Determine the [x, y] coordinate at the center of the cell enclosing the given text.  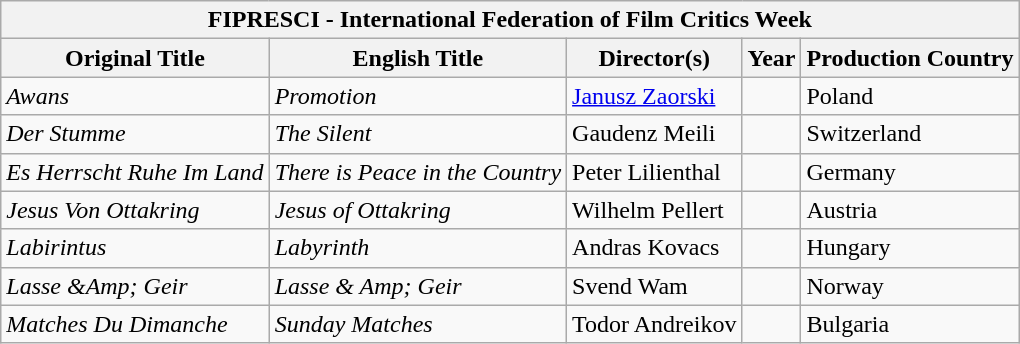
Original Title [135, 58]
Es Herrscht Ruhe Im Land [135, 172]
Switzerland [910, 134]
Jesus of Ottakring [418, 210]
Norway [910, 286]
Hungary [910, 248]
Director(s) [654, 58]
The Silent [418, 134]
FIPRESCI - International Federation of Film Critics Week [510, 20]
Peter Lilienthal [654, 172]
Gaudenz Meili [654, 134]
Matches Du Dimanche [135, 324]
There is Peace in the Country [418, 172]
Todor Andreikov [654, 324]
Labyrinth [418, 248]
Wilhelm Pellert [654, 210]
Lasse &Amp; Geir [135, 286]
Labirintus [135, 248]
Bulgaria [910, 324]
Janusz Zaorski [654, 96]
English Title [418, 58]
Sunday Matches [418, 324]
Poland [910, 96]
Lasse & Amp; Geir [418, 286]
Austria [910, 210]
Germany [910, 172]
Der Stumme [135, 134]
Year [772, 58]
Awans [135, 96]
Production Country [910, 58]
Svend Wam [654, 286]
Andras Kovacs [654, 248]
Promotion [418, 96]
Jesus Von Ottakring [135, 210]
